Find where the given text appears and provide that cell's center as (X, Y) coordinate. 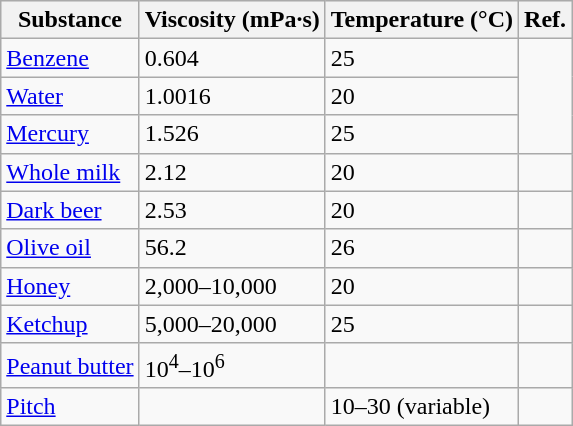
Peanut butter (70, 366)
Whole milk (70, 172)
0.604 (232, 58)
2,000–10,000 (232, 286)
Dark beer (70, 210)
Mercury (70, 134)
2.12 (232, 172)
5,000–20,000 (232, 324)
Viscosity (mPa·s) (232, 20)
56.2 (232, 248)
104–106 (232, 366)
Pitch (70, 407)
10–30 (variable) (422, 407)
2.53 (232, 210)
Benzene (70, 58)
26 (422, 248)
Olive oil (70, 248)
1.0016 (232, 96)
Substance (70, 20)
Honey (70, 286)
Water (70, 96)
Ref. (546, 20)
Ketchup (70, 324)
Temperature (°C) (422, 20)
1.526 (232, 134)
